Extract the (x, y) coordinate from the center of the cell holding the provided text.  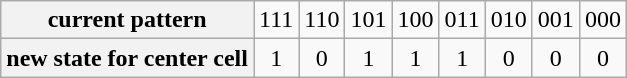
000 (602, 20)
001 (556, 20)
010 (508, 20)
current pattern (128, 20)
111 (276, 20)
011 (462, 20)
100 (416, 20)
110 (322, 20)
new state for center cell (128, 58)
101 (368, 20)
